Identify which cell holds the provided text, then report its (x, y) central coordinate. 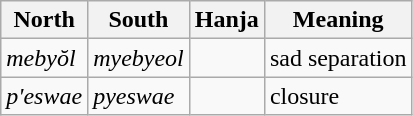
closure (338, 96)
myebyeol (139, 58)
South (139, 20)
sad separation (338, 58)
mebyŏl (44, 58)
North (44, 20)
p'eswae (44, 96)
Hanja (226, 20)
pyeswae (139, 96)
Meaning (338, 20)
